Identify which cell holds the provided text, then report its (x, y) central coordinate. 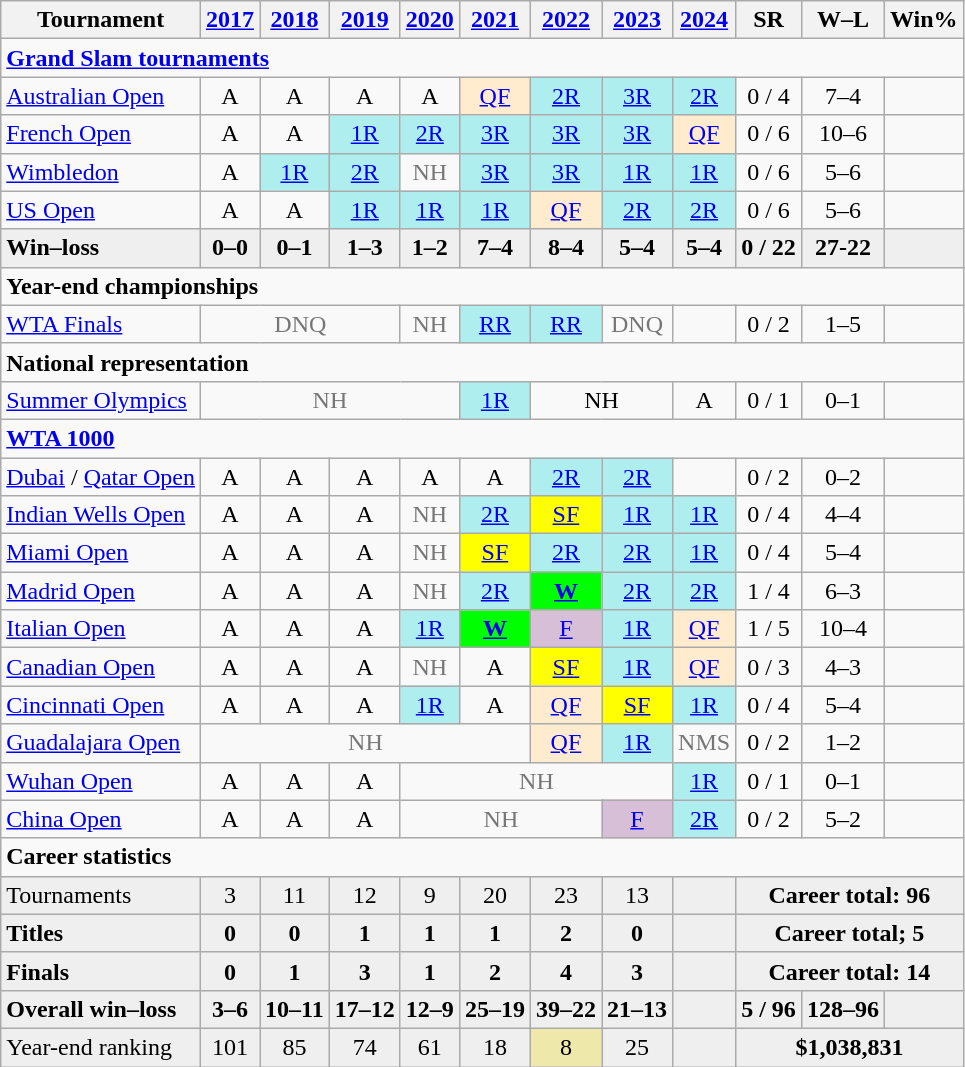
French Open (101, 134)
WTA Finals (101, 324)
Career total: 14 (850, 971)
Miami Open (101, 553)
0 / 3 (769, 667)
101 (230, 1047)
20 (494, 895)
NMS (704, 743)
Career total: 96 (850, 895)
Dubai / Qatar Open (101, 477)
128–96 (842, 1009)
2019 (364, 20)
Overall win–loss (101, 1009)
6–3 (842, 591)
74 (364, 1047)
Tournaments (101, 895)
Career total; 5 (850, 933)
1 / 5 (769, 629)
2022 (566, 20)
Madrid Open (101, 591)
WTA 1000 (482, 438)
US Open (101, 210)
Summer Olympics (101, 400)
China Open (101, 819)
21–13 (638, 1009)
Win–loss (101, 248)
0 / 22 (769, 248)
1–3 (364, 248)
Tournament (101, 20)
2017 (230, 20)
Cincinnati Open (101, 705)
18 (494, 1047)
Year-end ranking (101, 1047)
8–4 (566, 248)
13 (638, 895)
11 (295, 895)
85 (295, 1047)
Titles (101, 933)
1–5 (842, 324)
Guadalajara Open (101, 743)
Wimbledon (101, 172)
17–12 (364, 1009)
2024 (704, 20)
1 / 4 (769, 591)
W–L (842, 20)
Canadian Open (101, 667)
9 (430, 895)
8 (566, 1047)
12–9 (430, 1009)
27-22 (842, 248)
4–4 (842, 515)
Win% (924, 20)
61 (430, 1047)
4 (566, 971)
10–4 (842, 629)
0–2 (842, 477)
Finals (101, 971)
25 (638, 1047)
Grand Slam tournaments (482, 58)
4–3 (842, 667)
12 (364, 895)
SR (769, 20)
2021 (494, 20)
39–22 (566, 1009)
25–19 (494, 1009)
5–2 (842, 819)
2020 (430, 20)
23 (566, 895)
Year-end championships (482, 286)
10–6 (842, 134)
10–11 (295, 1009)
2023 (638, 20)
Indian Wells Open (101, 515)
0–0 (230, 248)
Australian Open (101, 96)
National representation (482, 362)
$1,038,831 (850, 1047)
3–6 (230, 1009)
2018 (295, 20)
Italian Open (101, 629)
Wuhan Open (101, 781)
Career statistics (482, 857)
5 / 96 (769, 1009)
